Return [x, y] of the center of cell containing provided text 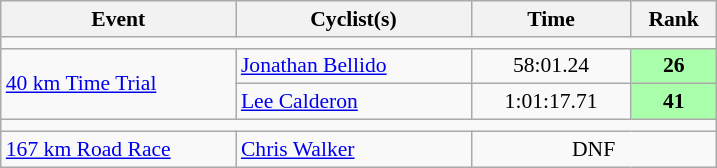
41 [674, 102]
Chris Walker [354, 149]
Rank [674, 19]
1:01:17.71 [551, 102]
Time [551, 19]
Cyclist(s) [354, 19]
26 [674, 66]
Lee Calderon [354, 102]
167 km Road Race [118, 149]
40 km Time Trial [118, 84]
DNF [594, 149]
Jonathan Bellido [354, 66]
58:01.24 [551, 66]
Event [118, 19]
